Pinpoint the cell where the given text exists, returning its [x, y] midpoint coordinate. 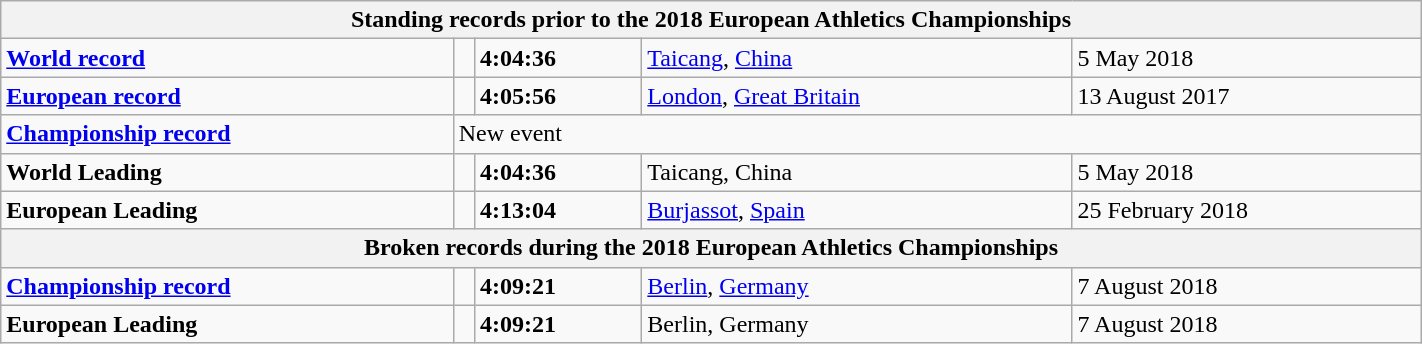
London, Great Britain [857, 96]
Burjassot, Spain [857, 210]
4:05:56 [558, 96]
25 February 2018 [1246, 210]
World Leading [227, 172]
Standing records prior to the 2018 European Athletics Championships [711, 20]
World record [227, 58]
13 August 2017 [1246, 96]
4:13:04 [558, 210]
New event [937, 134]
Broken records during the 2018 European Athletics Championships [711, 248]
European record [227, 96]
